Provide the [X, Y] coordinate of the cell's center where the given text is located.  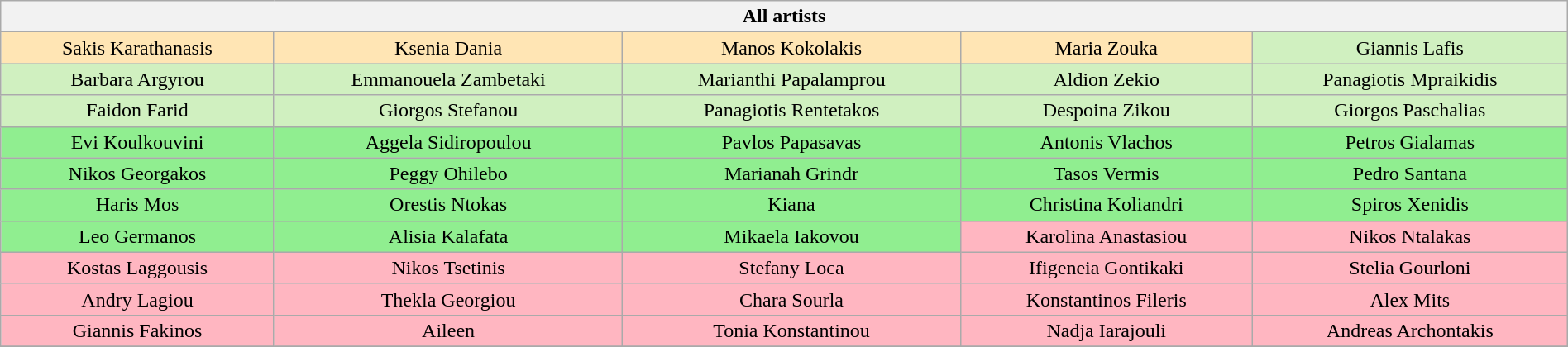
Aggela Sidiropoulou [448, 142]
Despoina Zikou [1107, 111]
Karolina Anastasiou [1107, 236]
Emmanouela Zambetaki [448, 79]
Leo Germanos [137, 236]
Orestis Ntokas [448, 205]
Marianthi Papalamprou [791, 79]
Pedro Santana [1409, 173]
Stefany Loca [791, 268]
Chara Sourla [791, 299]
Tonia Konstantinou [791, 330]
Andry Lagiou [137, 299]
Faidon Farid [137, 111]
Mikaela Iakovou [791, 236]
Giorgos Stefanou [448, 111]
Giorgos Paschalias [1409, 111]
Evi Koulkouvini [137, 142]
Kostas Laggousis [137, 268]
Petros Gialamas [1409, 142]
Maria Zouka [1107, 48]
Manos Kokolakis [791, 48]
Stelia Gourloni [1409, 268]
Peggy Ohilebo [448, 173]
Antonis Vlachos [1107, 142]
Spiros Xenidis [1409, 205]
Nikos Ntalakas [1409, 236]
Panagiotis Mpraikidis [1409, 79]
Marianah Grindr [791, 173]
Konstantinos Fileris [1107, 299]
Haris Mos [137, 205]
Barbara Argyrou [137, 79]
Andreas Archontakis [1409, 330]
Kiana [791, 205]
All artists [784, 17]
Nikos Georgakos [137, 173]
Alisia Kalafata [448, 236]
Thekla Georgiou [448, 299]
Giannis Fakinos [137, 330]
Giannis Lafis [1409, 48]
Ksenia Dania [448, 48]
Alex Mits [1409, 299]
Panagiotis Rentetakos [791, 111]
Pavlos Papasavas [791, 142]
Ifigeneia Gontikaki [1107, 268]
Christina Koliandri [1107, 205]
Nikos Tsetinis [448, 268]
Aldion Zekio [1107, 79]
Tasos Vermis [1107, 173]
Nadja Iarajouli [1107, 330]
Aileen [448, 330]
Sakis Karathanasis [137, 48]
